Pinpoint the cell where the given text exists, returning its [X, Y] midpoint coordinate. 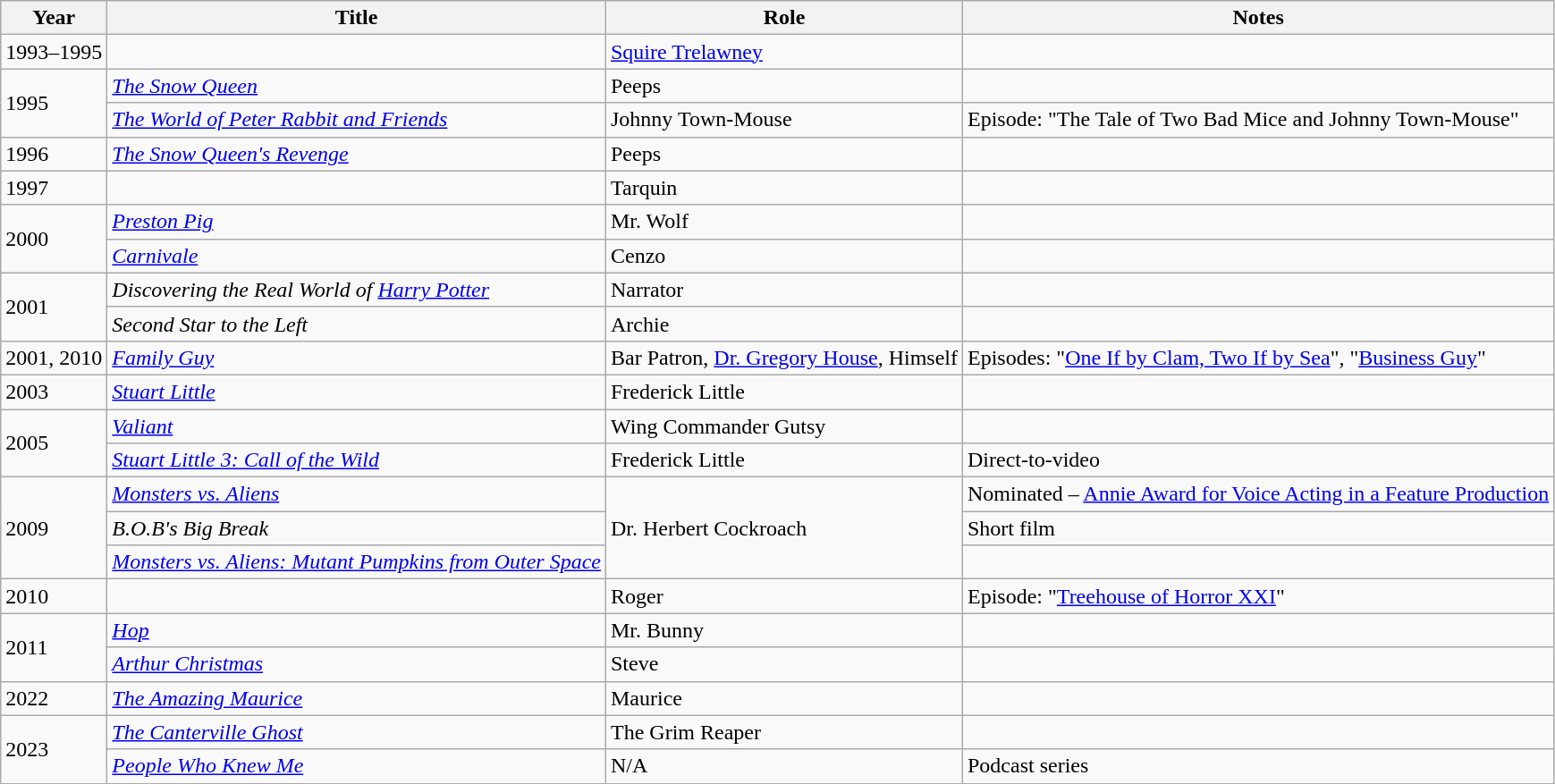
1996 [54, 154]
2022 [54, 698]
Second Star to the Left [357, 324]
Squire Trelawney [783, 52]
Notes [1257, 18]
N/A [783, 766]
Episode: "Treehouse of Horror XXI" [1257, 596]
2001, 2010 [54, 358]
2023 [54, 749]
Discovering the Real World of Harry Potter [357, 290]
Podcast series [1257, 766]
Bar Patron, Dr. Gregory House, Himself [783, 358]
People Who Knew Me [357, 766]
Family Guy [357, 358]
Monsters vs. Aliens: Mutant Pumpkins from Outer Space [357, 562]
B.O.B's Big Break [357, 528]
2010 [54, 596]
Tarquin [783, 188]
1997 [54, 188]
Maurice [783, 698]
2001 [54, 307]
Episode: "The Tale of Two Bad Mice and Johnny Town-Mouse" [1257, 120]
Mr. Bunny [783, 630]
Cenzo [783, 256]
2005 [54, 443]
Short film [1257, 528]
The Grim Reaper [783, 732]
Carnivale [357, 256]
2000 [54, 239]
Hop [357, 630]
Monsters vs. Aliens [357, 494]
Wing Commander Gutsy [783, 426]
The Snow Queen's Revenge [357, 154]
Mr. Wolf [783, 222]
1995 [54, 103]
Johnny Town-Mouse [783, 120]
Roger [783, 596]
2009 [54, 528]
The Snow Queen [357, 86]
Nominated – Annie Award for Voice Acting in a Feature Production [1257, 494]
Narrator [783, 290]
Steve [783, 664]
Valiant [357, 426]
2011 [54, 647]
1993–1995 [54, 52]
The World of Peter Rabbit and Friends [357, 120]
Dr. Herbert Cockroach [783, 528]
Role [783, 18]
Direct-to-video [1257, 460]
Arthur Christmas [357, 664]
Preston Pig [357, 222]
The Amazing Maurice [357, 698]
Year [54, 18]
Title [357, 18]
The Canterville Ghost [357, 732]
2003 [54, 392]
Stuart Little 3: Call of the Wild [357, 460]
Episodes: "One If by Clam, Two If by Sea", "Business Guy" [1257, 358]
Stuart Little [357, 392]
Archie [783, 324]
